Detect which cell encompasses the target text, then output its (x, y) center coordinate. 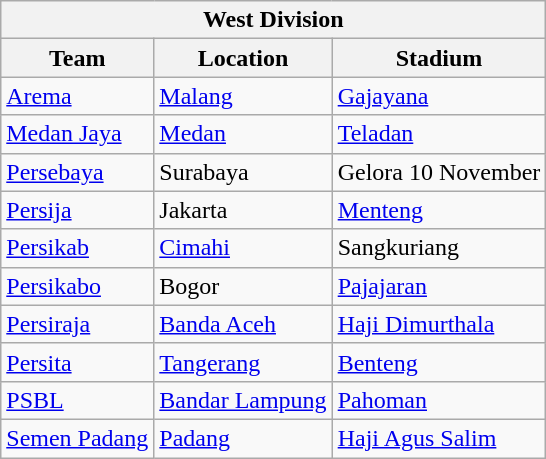
Gelora 10 November (439, 172)
Stadium (439, 58)
Tangerang (243, 362)
Jakarta (243, 210)
Persija (78, 210)
West Division (274, 20)
Menteng (439, 210)
Bogor (243, 286)
Pahoman (439, 400)
Semen Padang (78, 438)
Persikabo (78, 286)
Persiraja (78, 324)
Haji Dimurthala (439, 324)
Team (78, 58)
Bandar Lampung (243, 400)
Banda Aceh (243, 324)
Gajayana (439, 96)
Padang (243, 438)
Benteng (439, 362)
Persikab (78, 248)
Sangkuriang (439, 248)
Arema (78, 96)
Malang (243, 96)
Pajajaran (439, 286)
Cimahi (243, 248)
Surabaya (243, 172)
Medan (243, 134)
Medan Jaya (78, 134)
Teladan (439, 134)
Location (243, 58)
PSBL (78, 400)
Persebaya (78, 172)
Persita (78, 362)
Haji Agus Salim (439, 438)
